Return [X, Y] of the center of cell containing provided text 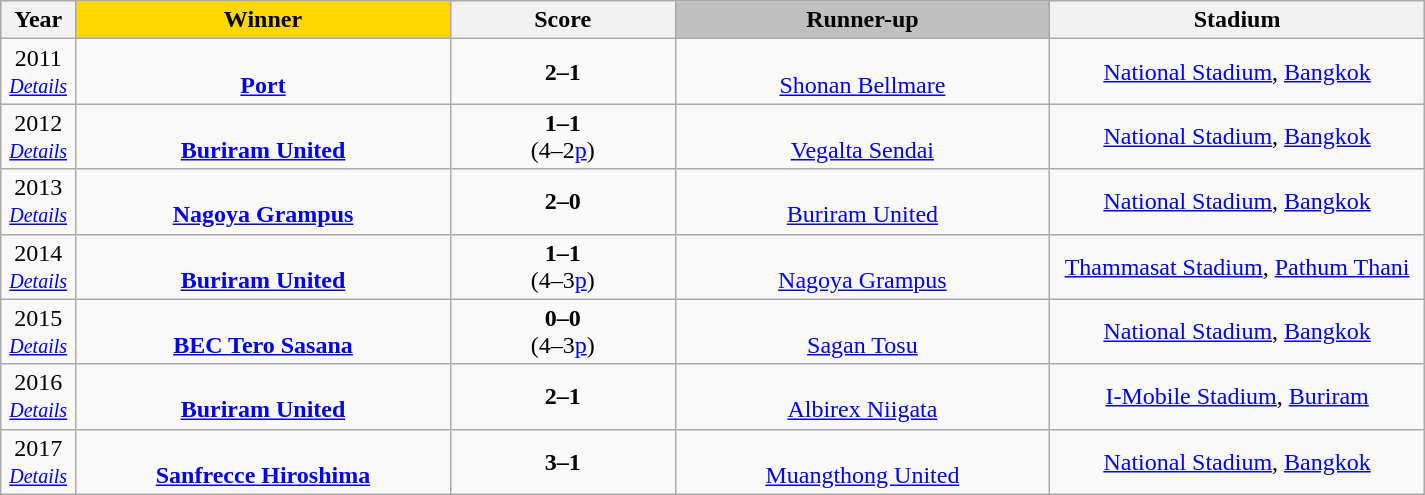
2014Details [38, 266]
Stadium [1238, 20]
Runner-up [862, 20]
Shonan Bellmare [862, 72]
Thammasat Stadium, Pathum Thani [1238, 266]
0–0(4–3p) [562, 332]
2013Details [38, 202]
Muangthong United [862, 462]
Albirex Niigata [862, 396]
Winner [264, 20]
1–1(4–3p) [562, 266]
Score [562, 20]
Vegalta Sendai [862, 136]
Year [38, 20]
2017Details [38, 462]
2–0 [562, 202]
2012Details [38, 136]
BEC Tero Sasana [264, 332]
2015Details [38, 332]
Sanfrecce Hiroshima [264, 462]
Port [264, 72]
3–1 [562, 462]
2011Details [38, 72]
2016Details [38, 396]
1–1(4–2p) [562, 136]
Sagan Tosu [862, 332]
I-Mobile Stadium, Buriram [1238, 396]
